For the text-containing cell, return its midpoint in [x, y] coordinate format. 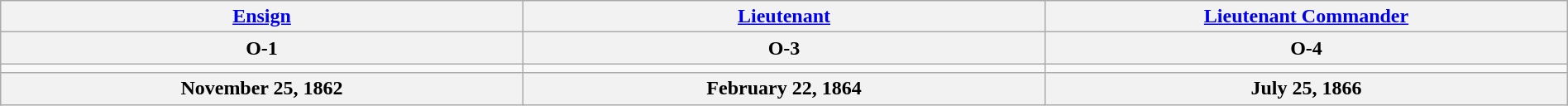
O-3 [784, 48]
Lieutenant [784, 17]
July 25, 1866 [1307, 89]
O-4 [1307, 48]
Ensign [262, 17]
November 25, 1862 [262, 89]
O-1 [262, 48]
Lieutenant Commander [1307, 17]
February 22, 1864 [784, 89]
